Find where the given text appears and provide that cell's center as [x, y] coordinate. 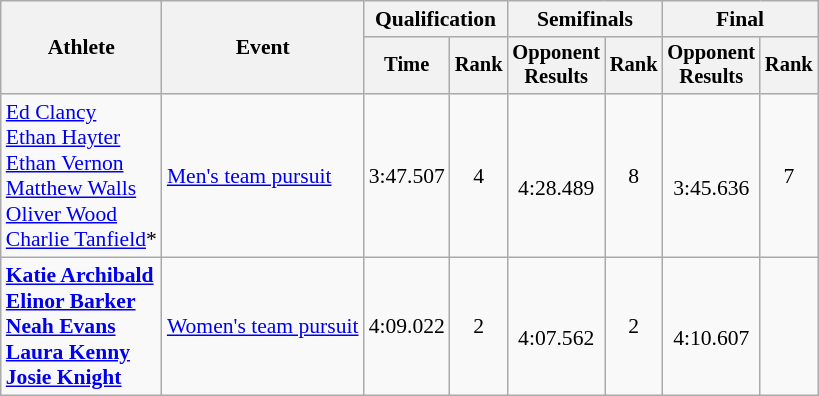
Event [263, 48]
4:28.489 [556, 176]
7 [789, 176]
4:07.562 [556, 327]
4:09.022 [407, 327]
Qualification [436, 19]
Athlete [82, 48]
4 [479, 176]
8 [634, 176]
Women's team pursuit [263, 327]
Semifinals [584, 19]
Men's team pursuit [263, 176]
Katie ArchibaldElinor BarkerNeah EvansLaura KennyJosie Knight [82, 327]
Ed ClancyEthan HayterEthan VernonMatthew WallsOliver WoodCharlie Tanfield* [82, 176]
Final [740, 19]
4:10.607 [712, 327]
3:45.636 [712, 176]
3:47.507 [407, 176]
Time [407, 66]
